Search for the cell housing the specified text and yield its [X, Y] center coordinate. 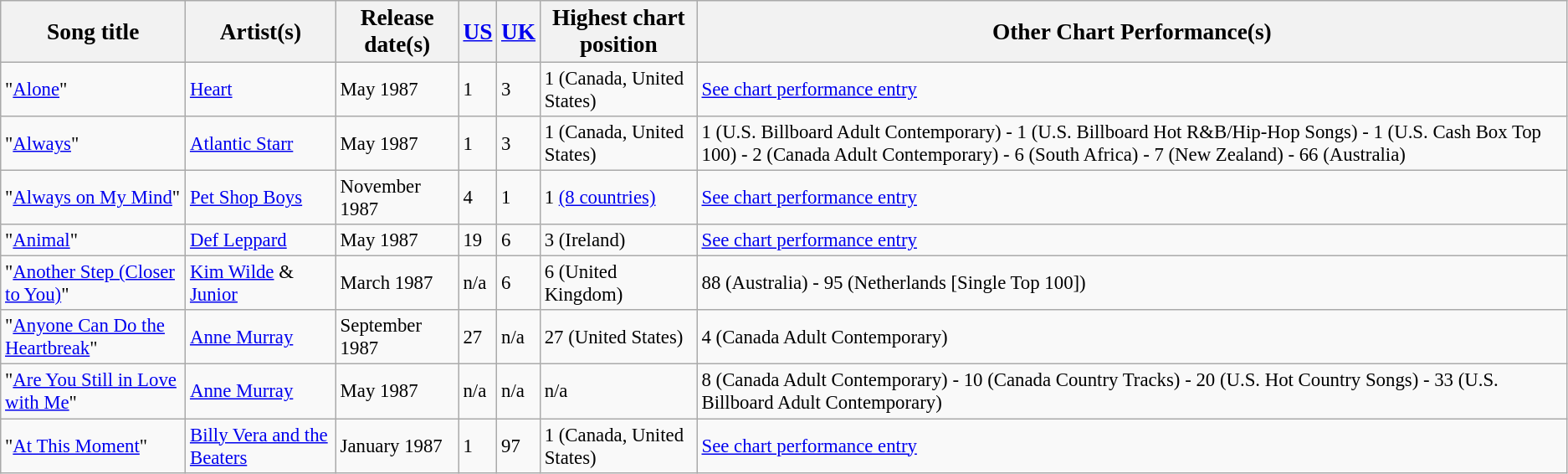
6 (United Kingdom) [618, 283]
September 1987 [397, 337]
27 [478, 337]
97 [519, 446]
Other Chart Performance(s) [1131, 32]
March 1987 [397, 283]
4 [478, 198]
Billy Vera and the Beaters [261, 446]
Kim Wilde & Junior [261, 283]
Heart [261, 90]
Highest chart position [618, 32]
January 1987 [397, 446]
4 (Canada Adult Contemporary) [1131, 337]
"Are You Still in Love with Me" [94, 392]
UK [519, 32]
Release date(s) [397, 32]
Pet Shop Boys [261, 198]
"At This Moment" [94, 446]
Atlantic Starr [261, 144]
"Anyone Can Do the Heartbreak" [94, 337]
"Always" [94, 144]
US [478, 32]
"Always on My Mind" [94, 198]
1 (8 countries) [618, 198]
"Animal" [94, 240]
Song title [94, 32]
Def Leppard [261, 240]
88 (Australia) - 95 (Netherlands [Single Top 100]) [1131, 283]
November 1987 [397, 198]
"Alone" [94, 90]
Artist(s) [261, 32]
8 (Canada Adult Contemporary) - 10 (Canada Country Tracks) - 20 (U.S. Hot Country Songs) - 33 (U.S. Billboard Adult Contemporary) [1131, 392]
3 (Ireland) [618, 240]
27 (United States) [618, 337]
"Another Step (Closer to You)" [94, 283]
19 [478, 240]
